Identify which cell holds the provided text, then report its (X, Y) central coordinate. 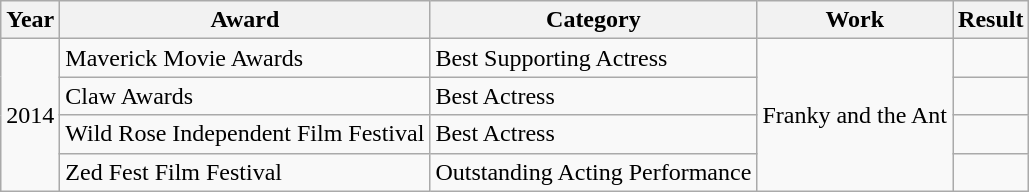
Result (991, 20)
Wild Rose Independent Film Festival (245, 134)
Franky and the Ant (855, 115)
Category (594, 20)
Maverick Movie Awards (245, 58)
Award (245, 20)
2014 (30, 115)
Claw Awards (245, 96)
Best Supporting Actress (594, 58)
Year (30, 20)
Work (855, 20)
Outstanding Acting Performance (594, 172)
Zed Fest Film Festival (245, 172)
